Identify which cell holds the provided text, then report its (x, y) central coordinate. 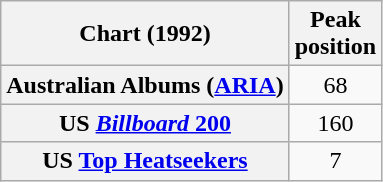
68 (335, 85)
Peakposition (335, 34)
160 (335, 123)
US Billboard 200 (145, 123)
7 (335, 161)
Australian Albums (ARIA) (145, 85)
Chart (1992) (145, 34)
US Top Heatseekers (145, 161)
